Return the (X, Y) coordinate for the center point of the cell that contains the specified text.  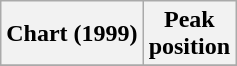
Peakposition (189, 34)
Chart (1999) (72, 34)
